Locate the cell with the specified text and output its [x, y] center coordinate. 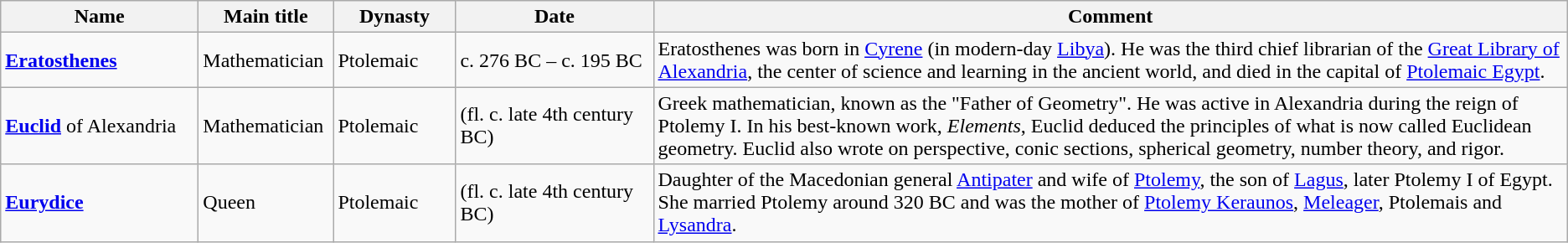
Date [554, 17]
c. 276 BC – c. 195 BC [554, 60]
Eratosthenes [100, 60]
Euclid of Alexandria [100, 126]
Main title [266, 17]
Name [100, 17]
Dynasty [395, 17]
Eurydice [100, 203]
Comment [1111, 17]
Queen [266, 203]
